Scan for the cell matching the given text and deliver its [x, y] coordinate at center. 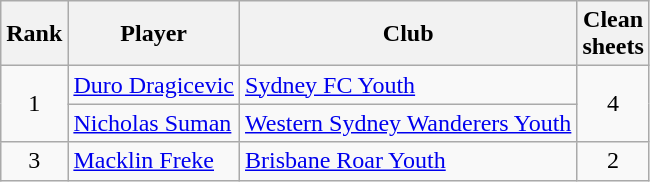
Western Sydney Wanderers Youth [408, 123]
Cleansheets [613, 34]
Rank [34, 34]
1 [34, 104]
Player [154, 34]
Duro Dragicevic [154, 85]
Club [408, 34]
4 [613, 104]
Macklin Freke [154, 161]
3 [34, 161]
Sydney FC Youth [408, 85]
Nicholas Suman [154, 123]
2 [613, 161]
Brisbane Roar Youth [408, 161]
